Determine the (x, y) coordinate at the center of the cell enclosing the given text.  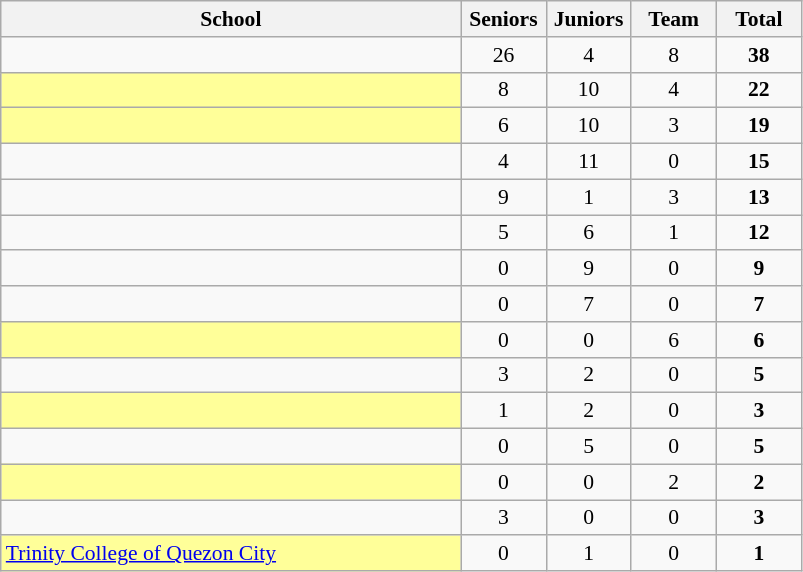
Total (758, 19)
Seniors (504, 19)
15 (758, 162)
13 (758, 197)
Team (674, 19)
12 (758, 233)
22 (758, 90)
School (231, 19)
11 (588, 162)
Juniors (588, 19)
26 (504, 55)
19 (758, 126)
38 (758, 55)
Trinity College of Quezon City (231, 554)
